Pinpoint the cell where the given text exists, returning its [X, Y] midpoint coordinate. 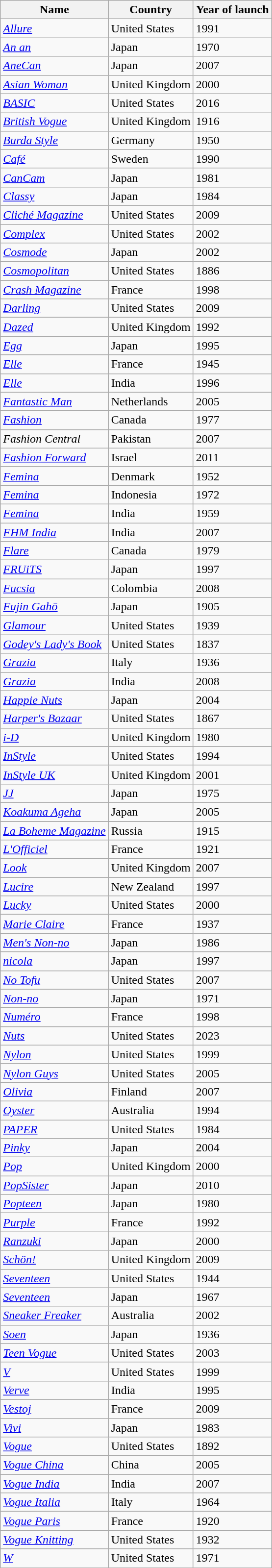
Fantastic Man [54, 401]
Fujin Gahō [54, 607]
1990 [232, 159]
Café [54, 159]
Pop [54, 1167]
JJ [54, 793]
Godey's Lady's Book [54, 644]
InStyle UK [54, 774]
Indonesia [151, 495]
Purple [54, 1222]
Crash Magazine [54, 290]
Israel [151, 457]
1921 [232, 849]
Ranzuki [54, 1241]
Cosmode [54, 252]
Fashion [54, 420]
Vogue [54, 1446]
1983 [232, 1428]
1944 [232, 1278]
Glamour [54, 625]
InStyle [54, 756]
1977 [232, 420]
W [54, 1558]
1939 [232, 625]
Vestoj [54, 1409]
An an [54, 47]
Verve [54, 1390]
Fashion Central [54, 439]
1916 [232, 122]
Denmark [151, 476]
China [151, 1465]
i-D [54, 737]
1945 [232, 364]
1950 [232, 140]
1905 [232, 607]
Numéro [54, 1017]
Vogue China [54, 1465]
Men's Non-no [54, 943]
1937 [232, 924]
1972 [232, 495]
Olivia [54, 1092]
Flare [54, 551]
1986 [232, 943]
Dazed [54, 327]
Vogue Paris [54, 1521]
1964 [232, 1502]
Nylon [54, 1054]
AneCan [54, 66]
Fucsia [54, 588]
Fashion Forward [54, 457]
Year of launch [232, 10]
Darling [54, 308]
1867 [232, 719]
1979 [232, 551]
Vivi [54, 1428]
Nylon Guys [54, 1073]
1920 [232, 1521]
Lucire [54, 887]
Allure [54, 28]
1996 [232, 383]
CanCam [54, 177]
New Zealand [151, 887]
1959 [232, 513]
Lucky [54, 905]
1975 [232, 793]
BASIC [54, 103]
1952 [232, 476]
Netherlands [151, 401]
La Boheme Magazine [54, 831]
Marie Claire [54, 924]
Cliché Magazine [54, 215]
2023 [232, 1036]
Vogue India [54, 1484]
L'Officiel [54, 849]
Egg [54, 346]
Teen Vogue [54, 1353]
FHM India [54, 532]
Cosmopolitan [54, 271]
1970 [232, 47]
1915 [232, 831]
Soen [54, 1334]
Country [151, 10]
Non-no [54, 998]
PAPER [54, 1129]
Sneaker Freaker [54, 1316]
nicola [54, 961]
2010 [232, 1185]
1932 [232, 1540]
Name [54, 10]
Complex [54, 234]
Colombia [151, 588]
British Vogue [54, 122]
Koakuma Ageha [54, 812]
Germany [151, 140]
1886 [232, 271]
Happie Nuts [54, 700]
Asian Woman [54, 84]
V [54, 1371]
Nuts [54, 1036]
Classy [54, 196]
Russia [151, 831]
Burda Style [54, 140]
2001 [232, 774]
Harper's Bazaar [54, 719]
Popteen [54, 1204]
Pinky [54, 1148]
Oyster [54, 1110]
PopSister [54, 1185]
Vogue Italia [54, 1502]
Pakistan [151, 439]
1837 [232, 644]
Look [54, 868]
Schön! [54, 1260]
Sweden [151, 159]
1892 [232, 1446]
Finland [151, 1092]
1981 [232, 177]
2011 [232, 457]
2016 [232, 103]
1967 [232, 1297]
FRUiTS [54, 570]
Vogue Knitting [54, 1540]
1991 [232, 28]
2003 [232, 1353]
No Tofu [54, 980]
